For the text-containing cell, return its midpoint in [x, y] coordinate format. 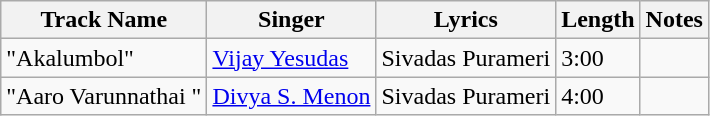
3:00 [598, 58]
Length [598, 20]
4:00 [598, 96]
Notes [674, 20]
Lyrics [466, 20]
Vijay Yesudas [292, 58]
Divya S. Menon [292, 96]
Singer [292, 20]
"Aaro Varunnathai " [104, 96]
Track Name [104, 20]
"Akalumbol" [104, 58]
